Search for the cell housing the specified text and yield its (X, Y) center coordinate. 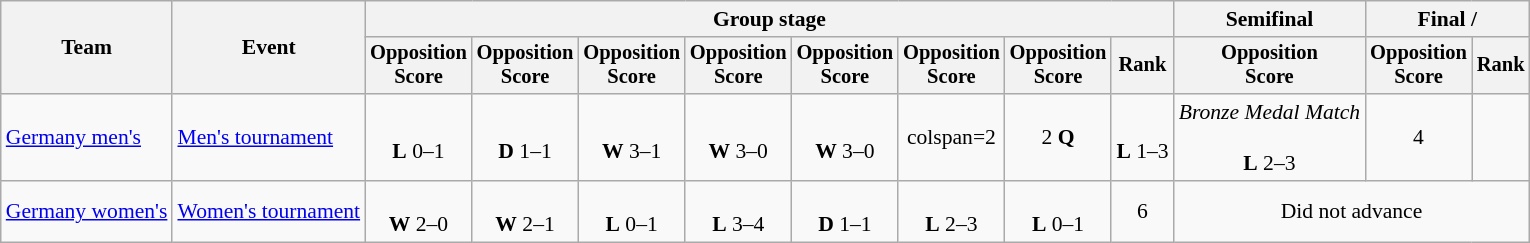
6 (1142, 212)
2 Q (1058, 138)
L 2–3 (952, 212)
Did not advance (1352, 212)
W 2–1 (526, 212)
W 2–0 (418, 212)
L 3–4 (738, 212)
Men's tournament (268, 138)
Group stage (769, 19)
Team (87, 48)
Women's tournament (268, 212)
Germany men's (87, 138)
W 3–1 (632, 138)
Event (268, 48)
colspan=2 (952, 138)
Final / (1447, 19)
4 (1418, 138)
L 1–3 (1142, 138)
Semifinal (1270, 19)
Germany women's (87, 212)
Bronze Medal MatchL 2–3 (1270, 138)
